Capture the cell that displays the provided text and extract its [X, Y] central coordinate. 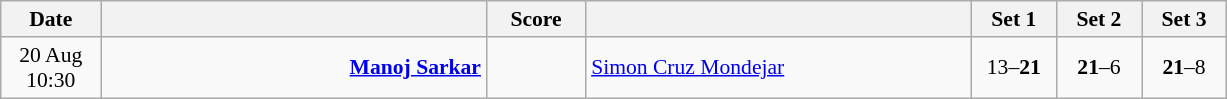
Set 2 [1098, 19]
Simon Cruz Mondejar [778, 68]
Score [536, 19]
Set 3 [1184, 19]
20 Aug10:30 [51, 68]
Set 1 [1014, 19]
21–6 [1098, 68]
Date [51, 19]
13–21 [1014, 68]
Manoj Sarkar [294, 68]
21–8 [1184, 68]
